Determine the [X, Y] coordinate at the center of the cell enclosing the given text.  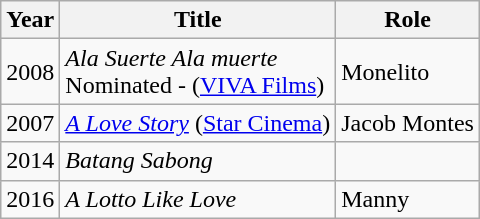
Batang Sabong [198, 161]
A Love Story (Star Cinema) [198, 123]
2016 [30, 199]
Manny [408, 199]
Title [198, 20]
Jacob Montes [408, 123]
2014 [30, 161]
Monelito [408, 72]
Ala Suerte Ala muerte Nominated - (VIVA Films) [198, 72]
Year [30, 20]
2007 [30, 123]
Role [408, 20]
2008 [30, 72]
A Lotto Like Love [198, 199]
